Output the (X, Y) coordinate of the center of the cell containing the given text.  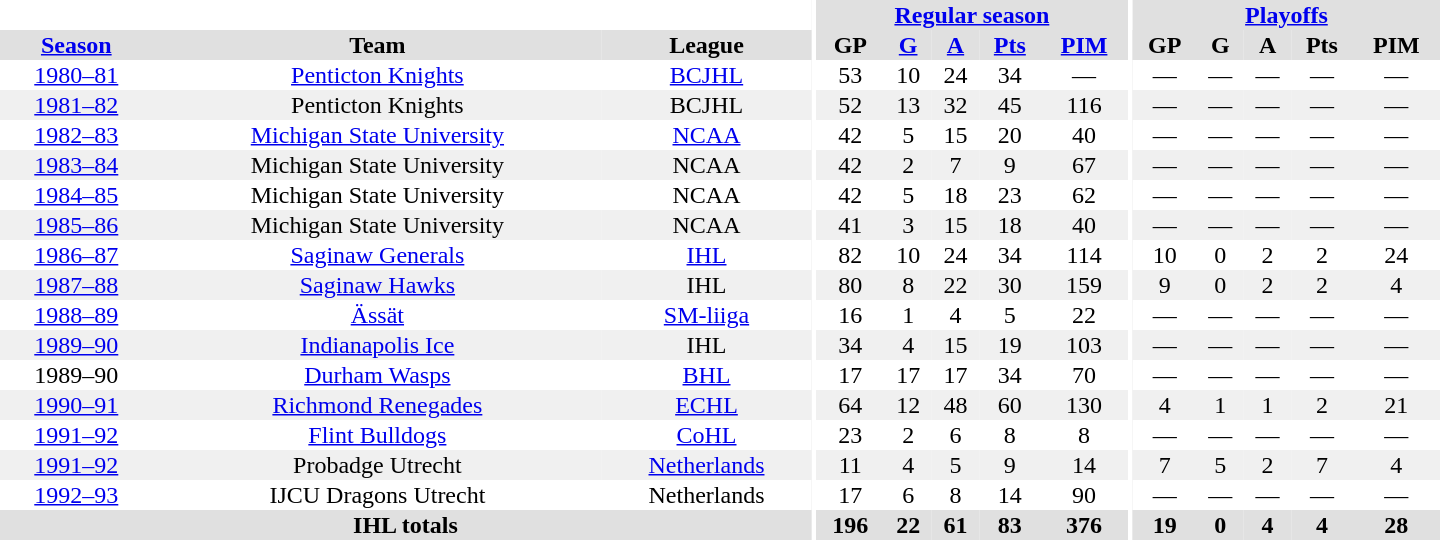
83 (1010, 525)
45 (1010, 105)
SM-liiga (706, 315)
ECHL (706, 405)
1986–87 (76, 255)
Saginaw Generals (378, 255)
116 (1084, 105)
16 (850, 315)
Ässät (378, 315)
Indianapolis Ice (378, 345)
28 (1396, 525)
60 (1010, 405)
Saginaw Hawks (378, 285)
41 (850, 225)
67 (1084, 165)
CoHL (706, 435)
48 (956, 405)
32 (956, 105)
IJCU Dragons Utrecht (378, 495)
Playoffs (1286, 15)
159 (1084, 285)
1980–81 (76, 75)
130 (1084, 405)
114 (1084, 255)
64 (850, 405)
103 (1084, 345)
1982–83 (76, 135)
196 (850, 525)
1992–93 (76, 495)
Team (378, 45)
1990–91 (76, 405)
IHL totals (406, 525)
53 (850, 75)
70 (1084, 375)
21 (1396, 405)
1981–82 (76, 105)
82 (850, 255)
52 (850, 105)
90 (1084, 495)
11 (850, 465)
13 (908, 105)
3 (908, 225)
1983–84 (76, 165)
12 (908, 405)
League (706, 45)
1988–89 (76, 315)
Durham Wasps (378, 375)
Regular season (972, 15)
BHL (706, 375)
1987–88 (76, 285)
1984–85 (76, 195)
Probadge Utrecht (378, 465)
30 (1010, 285)
80 (850, 285)
376 (1084, 525)
20 (1010, 135)
61 (956, 525)
Season (76, 45)
Richmond Renegades (378, 405)
62 (1084, 195)
Flint Bulldogs (378, 435)
1985–86 (76, 225)
